Extract the (x, y) coordinate from the center of the cell holding the provided text.  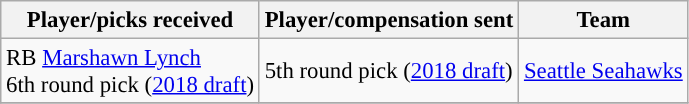
Seattle Seahawks (604, 72)
5th round pick (2018 draft) (388, 72)
Player/picks received (130, 20)
Player/compensation sent (388, 20)
Team (604, 20)
RB Marshawn Lynch6th round pick (2018 draft) (130, 72)
